Output the [X, Y] coordinate of the center of the cell containing the given text.  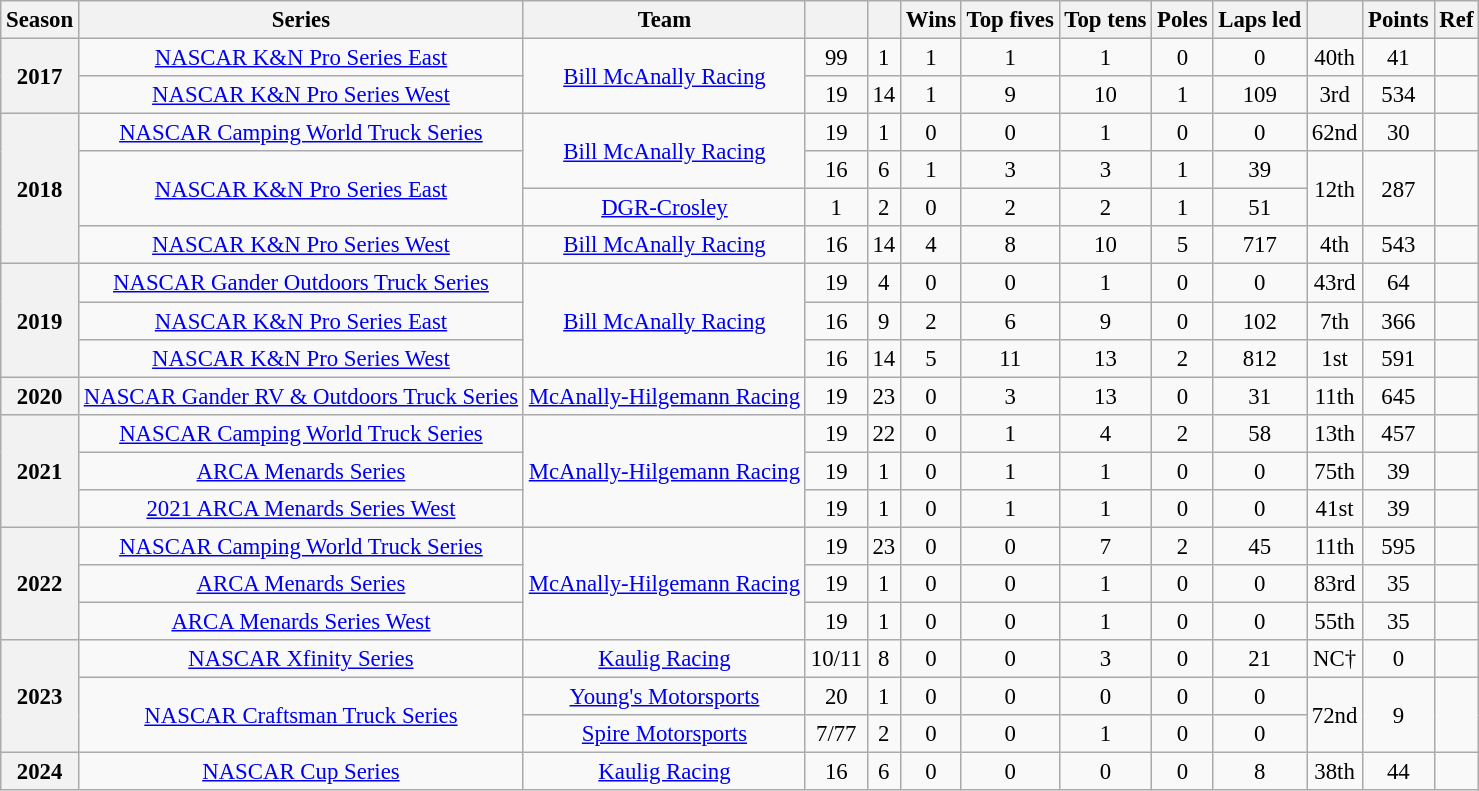
72nd [1335, 716]
40th [1335, 58]
22 [884, 433]
NASCAR Cup Series [300, 772]
109 [1260, 95]
2021 ARCA Menards Series West [300, 509]
Spire Motorsports [664, 734]
2021 [40, 470]
75th [1335, 471]
20 [836, 697]
41st [1335, 509]
31 [1260, 396]
7/77 [836, 734]
2019 [40, 320]
NASCAR Craftsman Truck Series [300, 716]
44 [1398, 772]
55th [1335, 621]
7 [1106, 546]
Wins [930, 20]
2017 [40, 76]
812 [1260, 358]
534 [1398, 95]
717 [1260, 245]
2022 [40, 584]
287 [1398, 188]
10/11 [836, 659]
13th [1335, 433]
NC† [1335, 659]
43rd [1335, 283]
7th [1335, 321]
Laps led [1260, 20]
2020 [40, 396]
99 [836, 58]
12th [1335, 188]
41 [1398, 58]
51 [1260, 208]
NASCAR Gander Outdoors Truck Series [300, 283]
Top tens [1106, 20]
Top fives [1010, 20]
45 [1260, 546]
11 [1010, 358]
1st [1335, 358]
366 [1398, 321]
NASCAR Xfinity Series [300, 659]
21 [1260, 659]
64 [1398, 283]
83rd [1335, 584]
2018 [40, 189]
4th [1335, 245]
DGR-Crosley [664, 208]
38th [1335, 772]
Young's Motorsports [664, 697]
58 [1260, 433]
2023 [40, 696]
NASCAR Gander RV & Outdoors Truck Series [300, 396]
Series [300, 20]
2024 [40, 772]
Season [40, 20]
645 [1398, 396]
Team [664, 20]
457 [1398, 433]
62nd [1335, 133]
Ref [1456, 20]
543 [1398, 245]
102 [1260, 321]
ARCA Menards Series West [300, 621]
595 [1398, 546]
3rd [1335, 95]
Points [1398, 20]
591 [1398, 358]
30 [1398, 133]
Poles [1182, 20]
